For the text-containing cell, return its midpoint in (x, y) coordinate format. 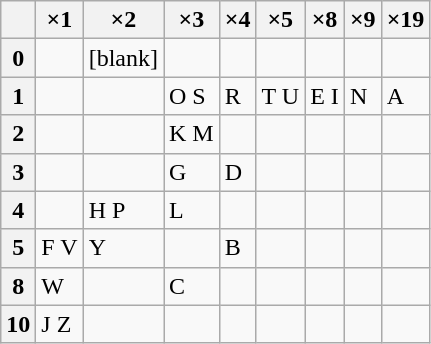
F V (60, 248)
D (238, 172)
4 (18, 210)
1 (18, 96)
[blank] (123, 58)
L (192, 210)
T U (280, 96)
3 (18, 172)
×5 (280, 20)
A (406, 96)
W (60, 286)
C (192, 286)
B (238, 248)
0 (18, 58)
H P (123, 210)
E I (325, 96)
8 (18, 286)
2 (18, 134)
R (238, 96)
10 (18, 324)
×9 (362, 20)
×19 (406, 20)
Y (123, 248)
O S (192, 96)
×4 (238, 20)
×3 (192, 20)
×8 (325, 20)
N (362, 96)
J Z (60, 324)
G (192, 172)
×2 (123, 20)
×1 (60, 20)
K M (192, 134)
5 (18, 248)
